Return the [X, Y] coordinate for the center point of the cell that contains the specified text.  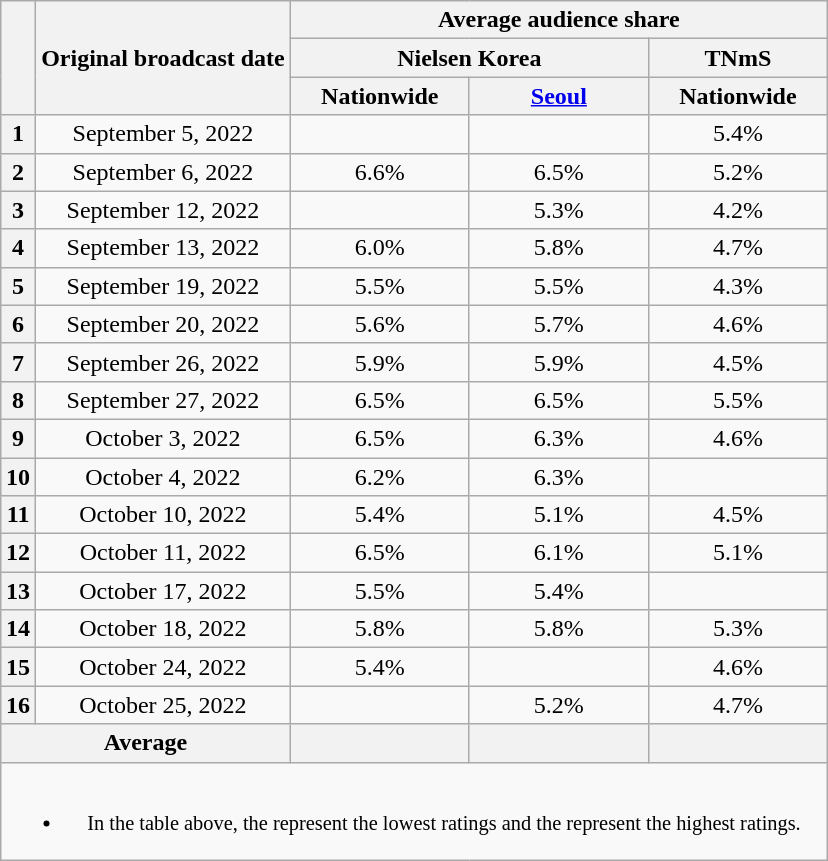
Nielsen Korea [469, 58]
4 [18, 248]
October 10, 2022 [164, 515]
September 12, 2022 [164, 210]
15 [18, 667]
6.1% [558, 553]
13 [18, 591]
In the table above, the represent the lowest ratings and the represent the highest ratings. [414, 811]
September 13, 2022 [164, 248]
October 4, 2022 [164, 477]
6.6% [380, 172]
Seoul [558, 96]
September 27, 2022 [164, 400]
October 3, 2022 [164, 438]
Average [146, 743]
TNmS [738, 58]
12 [18, 553]
3 [18, 210]
5 [18, 286]
16 [18, 705]
September 6, 2022 [164, 172]
5.7% [558, 324]
September 20, 2022 [164, 324]
11 [18, 515]
6 [18, 324]
September 19, 2022 [164, 286]
Average audience share [558, 20]
October 11, 2022 [164, 553]
Original broadcast date [164, 58]
October 18, 2022 [164, 629]
9 [18, 438]
October 17, 2022 [164, 591]
5.6% [380, 324]
October 25, 2022 [164, 705]
14 [18, 629]
September 26, 2022 [164, 362]
October 24, 2022 [164, 667]
8 [18, 400]
September 5, 2022 [164, 134]
10 [18, 477]
4.3% [738, 286]
6.2% [380, 477]
2 [18, 172]
4.2% [738, 210]
1 [18, 134]
7 [18, 362]
6.0% [380, 248]
